Capture the cell that displays the provided text and extract its [X, Y] central coordinate. 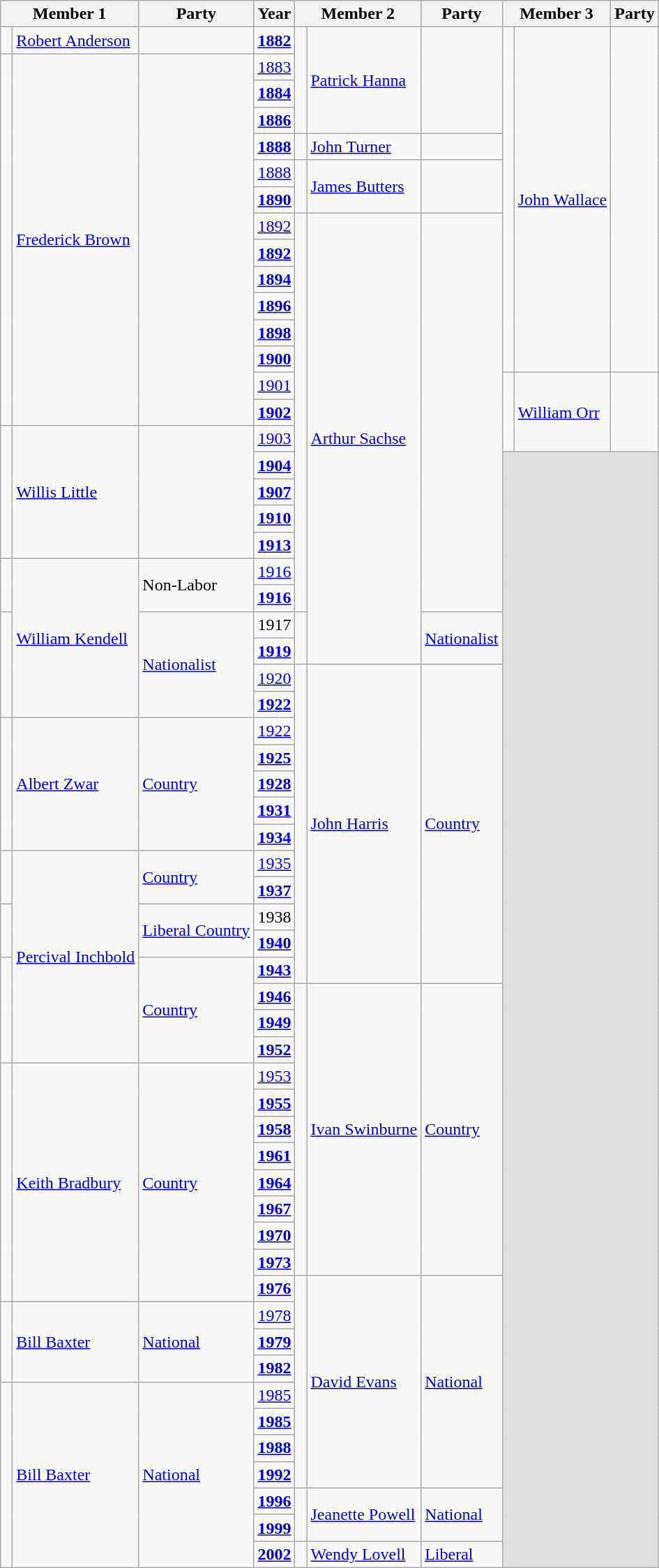
1955 [275, 1103]
1982 [275, 1368]
Albert Zwar [75, 784]
1999 [275, 1528]
Patrick Hanna [364, 80]
1976 [275, 1289]
Year [275, 14]
1953 [275, 1076]
1917 [275, 625]
1964 [275, 1183]
1890 [275, 200]
1967 [275, 1209]
William Orr [562, 412]
Member 2 [358, 14]
1973 [275, 1262]
1920 [275, 678]
Arthur Sachse [364, 438]
Keith Bradbury [75, 1182]
1900 [275, 359]
Wendy Lovell [364, 1554]
1931 [275, 811]
1940 [275, 943]
1961 [275, 1156]
1938 [275, 917]
1949 [275, 1023]
1903 [275, 439]
1882 [275, 40]
1988 [275, 1448]
1919 [275, 651]
John Wallace [562, 200]
1952 [275, 1050]
2002 [275, 1554]
1928 [275, 784]
1978 [275, 1315]
Non-Labor [197, 585]
1970 [275, 1236]
1886 [275, 120]
1910 [275, 518]
1898 [275, 333]
1943 [275, 970]
Liberal Country [197, 930]
David Evans [364, 1382]
Robert Anderson [75, 40]
Member 1 [70, 14]
1904 [275, 465]
Ivan Swinburne [364, 1129]
1946 [275, 996]
1883 [275, 67]
Member 3 [556, 14]
Jeanette Powell [364, 1514]
1907 [275, 492]
Liberal [462, 1554]
James Butters [364, 186]
Percival Inchbold [75, 957]
John Turner [364, 147]
1901 [275, 386]
1935 [275, 864]
1979 [275, 1342]
1958 [275, 1129]
1884 [275, 94]
1934 [275, 837]
1996 [275, 1501]
1894 [275, 279]
Willis Little [75, 492]
1902 [275, 412]
Frederick Brown [75, 240]
1992 [275, 1474]
John Harris [364, 823]
1937 [275, 890]
William Kendell [75, 638]
1896 [275, 306]
1925 [275, 757]
1913 [275, 545]
